Identify which cell holds the provided text, then report its (X, Y) central coordinate. 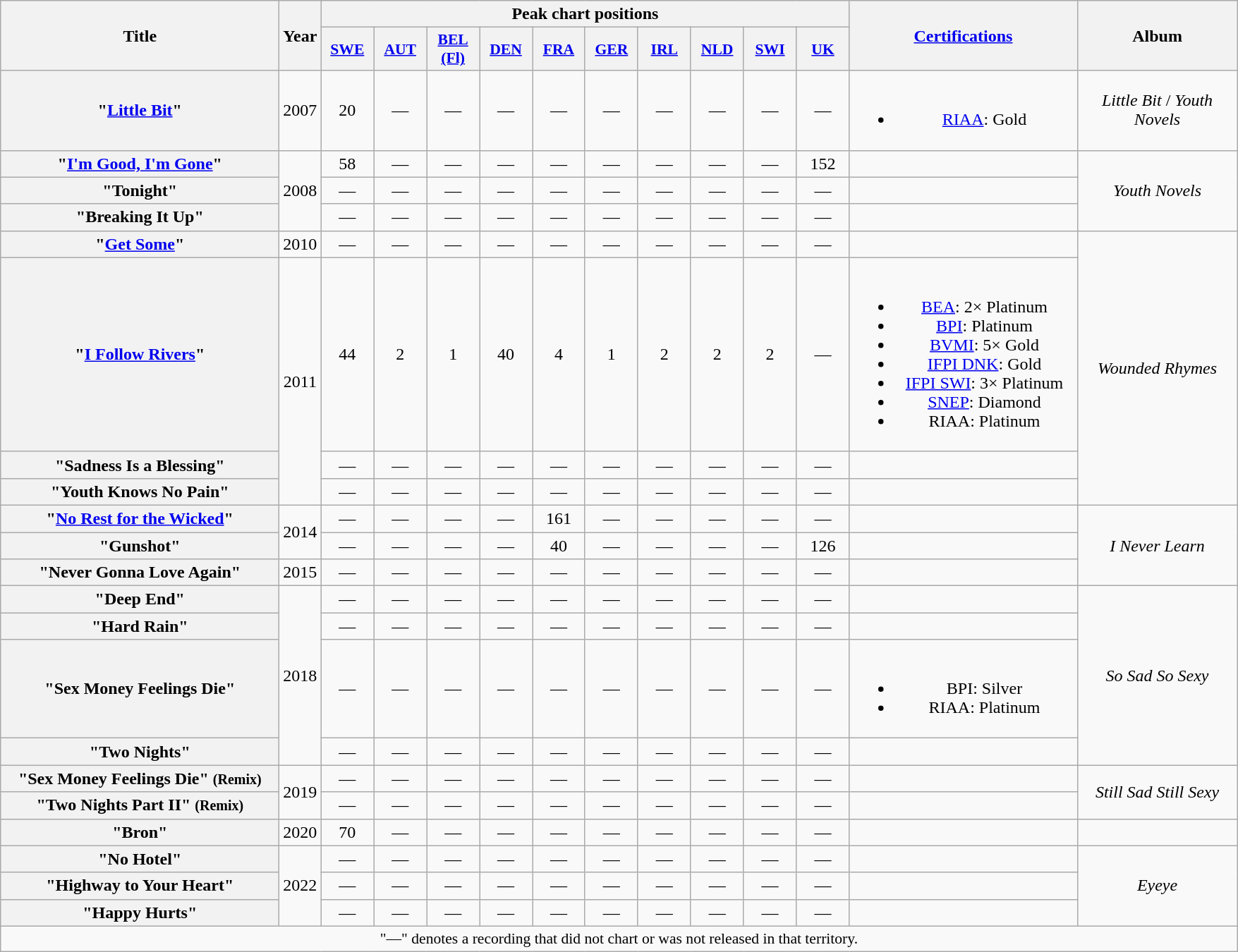
"Highway to Your Heart" (140, 886)
2015 (301, 573)
152 (823, 164)
"Two Nights Part II" (Remix) (140, 805)
SWE (347, 49)
2014 (301, 532)
RIAA: Gold (964, 110)
BPI: SilverRIAA: Platinum (964, 689)
Still Sad Still Sexy (1157, 792)
"I'm Good, I'm Gone" (140, 164)
"Breaking It Up" (140, 217)
"Happy Hurts" (140, 913)
BEA: 2× PlatinumBPI: PlatinumBVMI: 5× GoldIFPI DNK: GoldIFPI SWI: 3× PlatinumSNEP: DiamondRIAA: Platinum (964, 354)
"Deep End" (140, 599)
BEL(Fl) (453, 49)
SWI (770, 49)
2007 (301, 110)
"Youth Knows No Pain" (140, 492)
2018 (301, 676)
I Never Learn (1157, 545)
GER (611, 49)
4 (559, 354)
Wounded Rhymes (1157, 368)
FRA (559, 49)
UK (823, 49)
2008 (301, 190)
"Never Gonna Love Again" (140, 573)
"Tonight" (140, 190)
"No Hotel" (140, 859)
"I Follow Rivers" (140, 354)
2022 (301, 886)
"Get Some" (140, 244)
2020 (301, 832)
"Bron" (140, 832)
"Sex Money Feelings Die" (Remix) (140, 779)
DEN (506, 49)
44 (347, 354)
20 (347, 110)
161 (559, 518)
2010 (301, 244)
NLD (717, 49)
2019 (301, 792)
So Sad So Sexy (1157, 676)
"—" denotes a recording that did not chart or was not released in that territory. (619, 939)
AUT (401, 49)
Youth Novels (1157, 190)
2011 (301, 381)
Peak chart positions (585, 14)
Album (1157, 35)
Year (301, 35)
Certifications (964, 35)
58 (347, 164)
Title (140, 35)
Little Bit / Youth Novels (1157, 110)
IRL (664, 49)
70 (347, 832)
Eyeye (1157, 886)
"No Rest for the Wicked" (140, 518)
126 (823, 545)
"Hard Rain" (140, 626)
"Little Bit" (140, 110)
"Sex Money Feelings Die" (140, 689)
"Gunshot" (140, 545)
"Two Nights" (140, 752)
"Sadness Is a Blessing" (140, 465)
